Search for the cell housing the specified text and yield its [x, y] center coordinate. 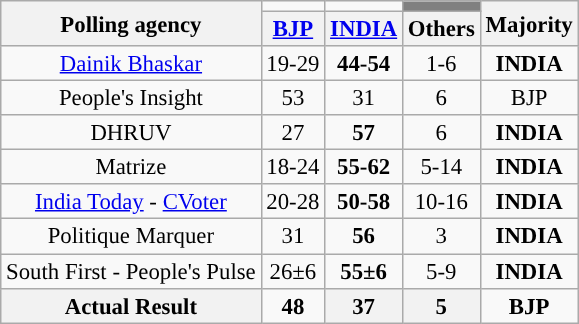
48 [293, 306]
5-9 [441, 272]
55-62 [364, 168]
DHRUV [131, 132]
10-16 [441, 202]
5 [441, 306]
53 [293, 98]
People's Insight [131, 98]
5-14 [441, 168]
18-24 [293, 168]
57 [364, 132]
55±6 [364, 272]
Actual Result [131, 306]
3 [441, 236]
Others [441, 30]
Dainik Bhaskar [131, 64]
26±6 [293, 272]
27 [293, 132]
India Today - CVoter [131, 202]
South First - People's Pulse [131, 272]
56 [364, 236]
Politique Marquer [131, 236]
Majority [529, 24]
20-28 [293, 202]
Polling agency [131, 24]
1-6 [441, 64]
37 [364, 306]
50-58 [364, 202]
Matrize [131, 168]
44-54 [364, 64]
19-29 [293, 64]
